Scan for the cell matching the given text and deliver its (x, y) coordinate at center. 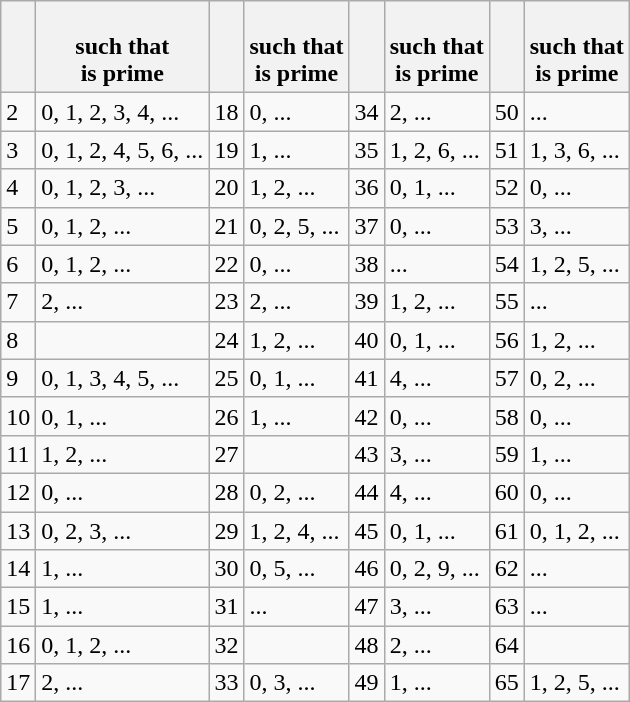
13 (18, 531)
41 (366, 378)
45 (366, 531)
1, 2, 6, ... (436, 150)
1, 2, 4, ... (296, 531)
0, 2, 5, ... (296, 226)
44 (366, 492)
52 (506, 188)
63 (506, 607)
49 (366, 683)
0, 2, 9, ... (436, 569)
60 (506, 492)
20 (226, 188)
0, 1, 2, 3, 4, ... (122, 112)
7 (18, 302)
54 (506, 264)
4 (18, 188)
6 (18, 264)
18 (226, 112)
23 (226, 302)
38 (366, 264)
57 (506, 378)
50 (506, 112)
26 (226, 416)
37 (366, 226)
27 (226, 454)
14 (18, 569)
3 (18, 150)
25 (226, 378)
56 (506, 340)
0, 3, ... (296, 683)
12 (18, 492)
1, 3, 6, ... (576, 150)
35 (366, 150)
43 (366, 454)
53 (506, 226)
33 (226, 683)
11 (18, 454)
2 (18, 112)
22 (226, 264)
55 (506, 302)
0, 1, 2, 3, ... (122, 188)
59 (506, 454)
19 (226, 150)
5 (18, 226)
48 (366, 645)
64 (506, 645)
34 (366, 112)
47 (366, 607)
51 (506, 150)
15 (18, 607)
30 (226, 569)
58 (506, 416)
61 (506, 531)
9 (18, 378)
32 (226, 645)
24 (226, 340)
0, 1, 3, 4, 5, ... (122, 378)
46 (366, 569)
17 (18, 683)
29 (226, 531)
28 (226, 492)
42 (366, 416)
0, 1, 2, 4, 5, 6, ... (122, 150)
16 (18, 645)
40 (366, 340)
62 (506, 569)
36 (366, 188)
65 (506, 683)
0, 5, ... (296, 569)
8 (18, 340)
21 (226, 226)
39 (366, 302)
10 (18, 416)
31 (226, 607)
0, 2, 3, ... (122, 531)
